Determine the [X, Y] coordinate at the center of the cell enclosing the given text.  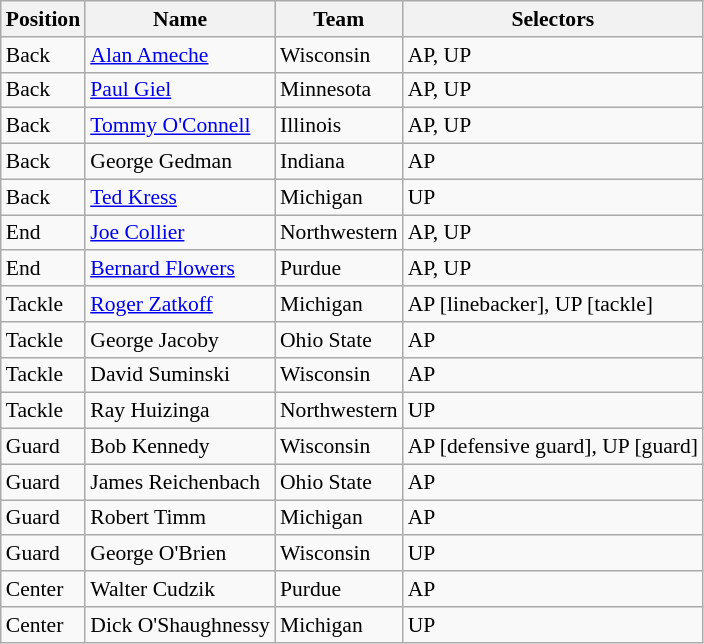
Dick O'Shaughnessy [180, 625]
Alan Ameche [180, 55]
Robert Timm [180, 518]
Walter Cudzik [180, 589]
AP [linebacker], UP [tackle] [553, 304]
Illinois [339, 126]
George O'Brien [180, 554]
Paul Giel [180, 90]
Roger Zatkoff [180, 304]
Minnesota [339, 90]
David Suminski [180, 375]
George Jacoby [180, 340]
Bernard Flowers [180, 269]
Name [180, 19]
AP [defensive guard], UP [guard] [553, 447]
Bob Kennedy [180, 447]
Position [43, 19]
Ted Kress [180, 197]
Tommy O'Connell [180, 126]
Ray Huizinga [180, 411]
Indiana [339, 162]
Joe Collier [180, 233]
Selectors [553, 19]
James Reichenbach [180, 482]
George Gedman [180, 162]
Team [339, 19]
